Pinpoint the cell where the given text exists, returning its [x, y] midpoint coordinate. 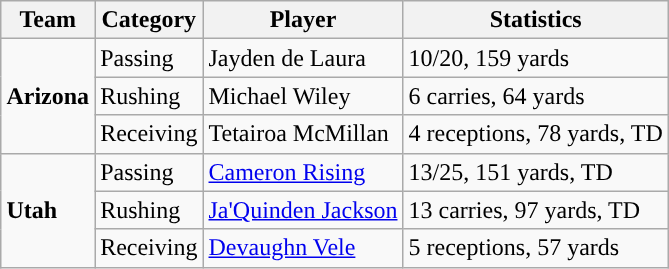
Michael Wiley [303, 96]
Devaughn Vele [303, 248]
6 carries, 64 yards [536, 96]
Cameron Rising [303, 172]
Arizona [48, 96]
10/20, 159 yards [536, 58]
Ja'Quinden Jackson [303, 210]
13 carries, 97 yards, TD [536, 210]
Tetairoa McMillan [303, 134]
Category [149, 20]
Statistics [536, 20]
Player [303, 20]
Jayden de Laura [303, 58]
4 receptions, 78 yards, TD [536, 134]
5 receptions, 57 yards [536, 248]
Utah [48, 210]
13/25, 151 yards, TD [536, 172]
Team [48, 20]
